Output the [X, Y] coordinate of the center of the cell containing the given text.  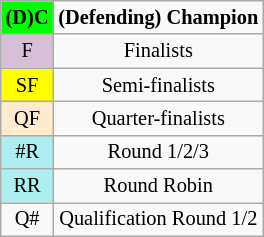
SF [28, 85]
Q# [28, 219]
Semi-finalists [158, 85]
Quarter-finalists [158, 118]
Round Robin [158, 186]
Qualification Round 1/2 [158, 219]
(D)C [28, 17]
(Defending) Champion [158, 17]
RR [28, 186]
#R [28, 152]
F [28, 51]
Finalists [158, 51]
QF [28, 118]
Round 1/2/3 [158, 152]
